Scan for the cell matching the given text and deliver its (X, Y) coordinate at center. 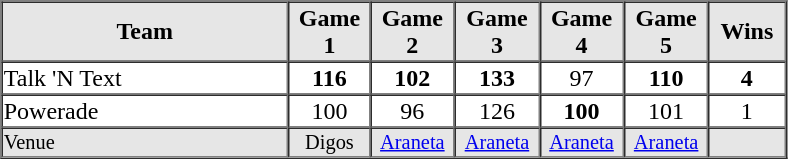
4 (746, 78)
133 (498, 78)
Game 5 (666, 32)
Game 2 (412, 32)
97 (582, 78)
Game 1 (330, 32)
Talk 'N Text (145, 78)
101 (666, 110)
1 (746, 110)
102 (412, 78)
Powerade (145, 110)
96 (412, 110)
Digos (330, 143)
Team (145, 32)
116 (330, 78)
Wins (746, 32)
126 (498, 110)
Game 3 (498, 32)
Game 4 (582, 32)
110 (666, 78)
Venue (145, 143)
